Pinpoint the cell where the given text exists, returning its (X, Y) midpoint coordinate. 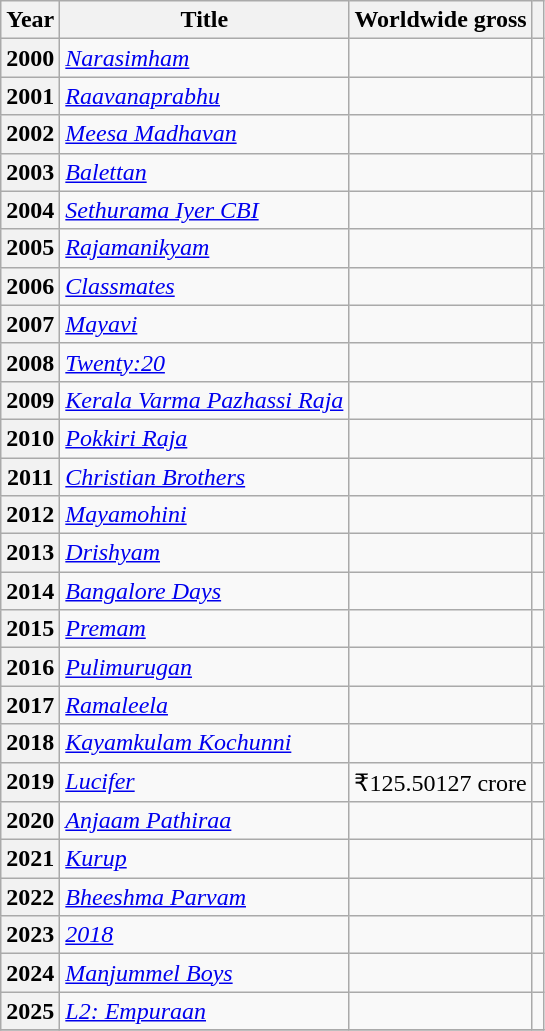
Drishyam (204, 553)
2011 (30, 477)
2025 (30, 1011)
Classmates (204, 286)
Rajamanikyam (204, 248)
Twenty:20 (204, 362)
Pokkiri Raja (204, 438)
2016 (30, 667)
Year (30, 20)
Kayamkulam Kochunni (204, 743)
2019 (30, 782)
2015 (30, 629)
Manjummel Boys (204, 973)
Mayavi (204, 324)
2005 (30, 248)
Kerala Varma Pazhassi Raja (204, 400)
2020 (30, 821)
2008 (30, 362)
2003 (30, 172)
Pulimurugan (204, 667)
2009 (30, 400)
Title (204, 20)
2000 (30, 58)
2022 (30, 897)
Premam (204, 629)
2023 (30, 935)
2007 (30, 324)
2004 (30, 210)
Anjaam Pathiraa (204, 821)
2006 (30, 286)
₹125.50127 crore (440, 782)
2024 (30, 973)
Worldwide gross (440, 20)
Bangalore Days (204, 591)
Mayamohini (204, 515)
Lucifer (204, 782)
2002 (30, 134)
2012 (30, 515)
2017 (30, 705)
Ramaleela (204, 705)
Balettan (204, 172)
2001 (30, 96)
Narasimham (204, 58)
2013 (30, 553)
2021 (30, 859)
Meesa Madhavan (204, 134)
2014 (30, 591)
Sethurama Iyer CBI (204, 210)
Raavanaprabhu (204, 96)
Kurup (204, 859)
Bheeshma Parvam (204, 897)
Christian Brothers (204, 477)
2010 (30, 438)
L2: Empuraan (204, 1011)
